Determine the [x, y] coordinate at the center of the cell enclosing the given text.  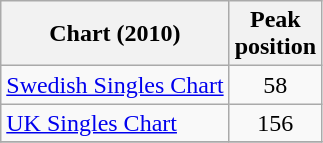
156 [275, 123]
58 [275, 85]
Peakposition [275, 34]
Swedish Singles Chart [115, 85]
UK Singles Chart [115, 123]
Chart (2010) [115, 34]
